Find where the given text appears and provide that cell's center as [X, Y] coordinate. 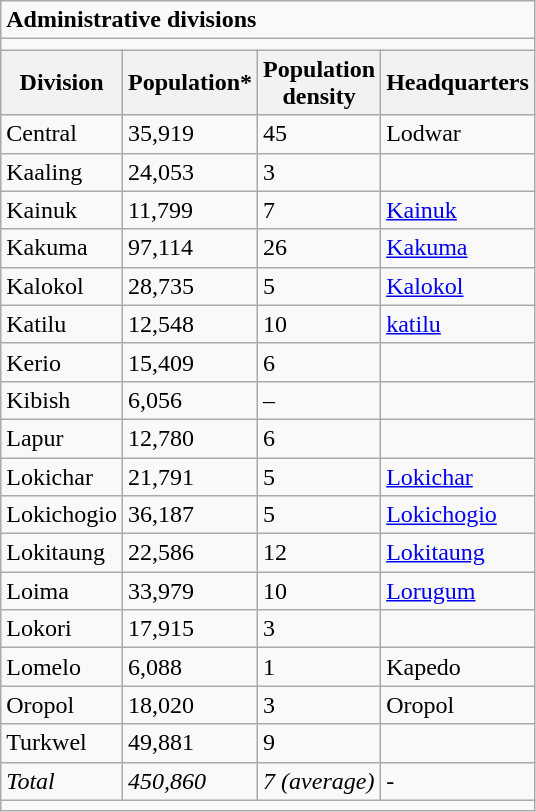
Katilu [62, 324]
– [320, 400]
Lodwar [458, 134]
Populationdensity [320, 82]
Kaaling [62, 172]
7 [320, 210]
Central [62, 134]
9 [320, 743]
Division [62, 82]
36,187 [190, 515]
6,056 [190, 400]
24,053 [190, 172]
33,979 [190, 591]
Administrative divisions [268, 20]
26 [320, 248]
28,735 [190, 286]
Loima [62, 591]
12,780 [190, 438]
35,919 [190, 134]
15,409 [190, 362]
Population* [190, 82]
11,799 [190, 210]
Lorugum [458, 591]
katilu [458, 324]
21,791 [190, 477]
Lapur [62, 438]
Lomelo [62, 667]
Turkwel [62, 743]
Kibish [62, 400]
45 [320, 134]
17,915 [190, 629]
22,586 [190, 553]
18,020 [190, 705]
12,548 [190, 324]
Lokori [62, 629]
12 [320, 553]
6,088 [190, 667]
97,114 [190, 248]
49,881 [190, 743]
450,860 [190, 781]
7 (average) [320, 781]
Total [62, 781]
Kerio [62, 362]
Headquarters [458, 82]
1 [320, 667]
- [458, 781]
Kapedo [458, 667]
